Locate the cell with the specified text and output its (x, y) center coordinate. 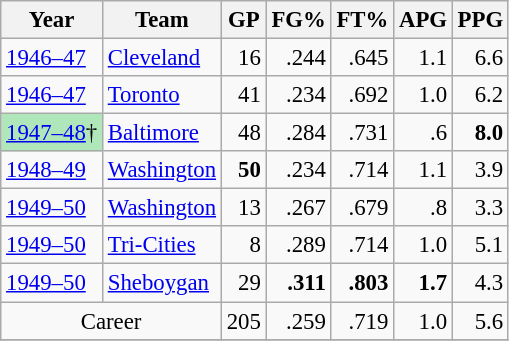
.719 (362, 321)
.244 (298, 58)
.311 (298, 283)
.692 (362, 95)
APG (424, 20)
5.6 (480, 321)
Cleveland (162, 58)
Year (52, 20)
5.1 (480, 245)
1.7 (424, 283)
1948–49 (52, 170)
.284 (298, 133)
.803 (362, 283)
Career (112, 321)
FT% (362, 20)
.645 (362, 58)
GP (244, 20)
.289 (298, 245)
.8 (424, 208)
3.9 (480, 170)
FG% (298, 20)
8 (244, 245)
.731 (362, 133)
6.2 (480, 95)
41 (244, 95)
13 (244, 208)
50 (244, 170)
Toronto (162, 95)
16 (244, 58)
Team (162, 20)
1947–48† (52, 133)
3.3 (480, 208)
Tri-Cities (162, 245)
PPG (480, 20)
Sheboygan (162, 283)
.259 (298, 321)
48 (244, 133)
205 (244, 321)
.6 (424, 133)
8.0 (480, 133)
Baltimore (162, 133)
29 (244, 283)
.679 (362, 208)
6.6 (480, 58)
.267 (298, 208)
4.3 (480, 283)
